For the text-containing cell, return its midpoint in [X, Y] coordinate format. 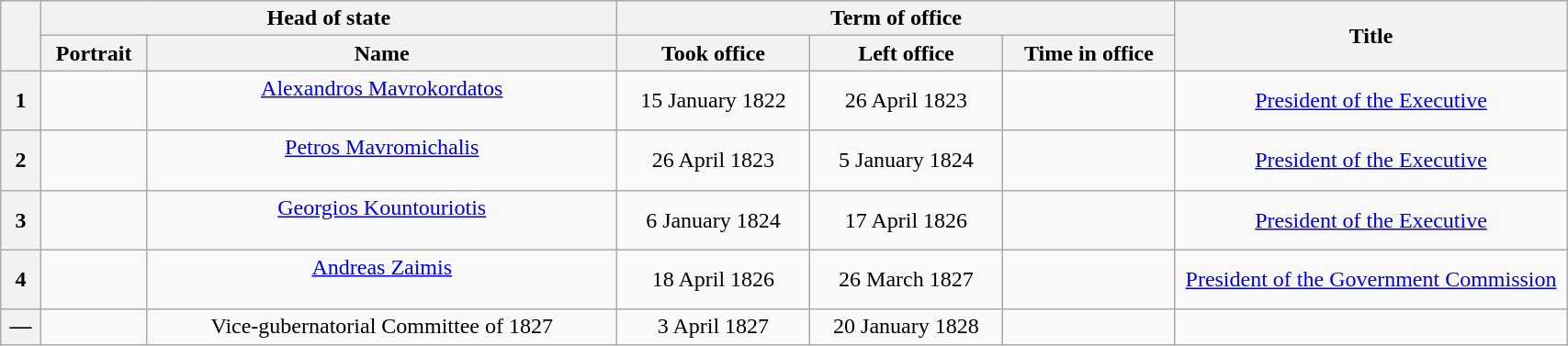
Vice-gubernatorial Committee of 1827 [382, 327]
Took office [713, 53]
20 January 1828 [906, 327]
1 [20, 101]
Georgios Kountouriotis [382, 220]
3 April 1827 [713, 327]
Andreas Zaimis [382, 279]
President of the Government Commission [1371, 279]
18 April 1826 [713, 279]
Alexandros Mavrokordatos [382, 101]
— [20, 327]
26 March 1827 [906, 279]
Head of state [329, 18]
Term of office [896, 18]
4 [20, 279]
6 January 1824 [713, 220]
Petros Mavromichalis [382, 160]
Time in office [1089, 53]
Title [1371, 36]
2 [20, 160]
Portrait [94, 53]
Left office [906, 53]
5 January 1824 [906, 160]
Name [382, 53]
3 [20, 220]
17 April 1826 [906, 220]
15 January 1822 [713, 101]
